Identify which cell holds the provided text, then report its (x, y) central coordinate. 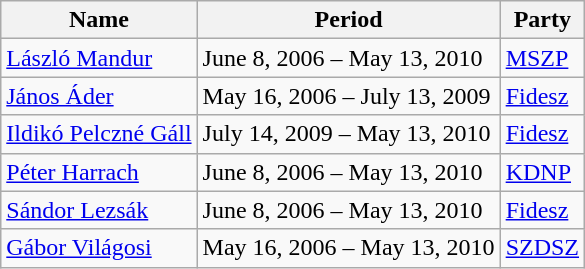
July 14, 2009 – May 13, 2010 (348, 134)
Name (99, 20)
László Mandur (99, 58)
MSZP (542, 58)
Sándor Lezsák (99, 210)
May 16, 2006 – May 13, 2010 (348, 248)
János Áder (99, 96)
Party (542, 20)
Ildikó Pelczné Gáll (99, 134)
Gábor Világosi (99, 248)
SZDSZ (542, 248)
Period (348, 20)
Péter Harrach (99, 172)
May 16, 2006 – July 13, 2009 (348, 96)
KDNP (542, 172)
